Scan for the cell matching the given text and deliver its [x, y] coordinate at center. 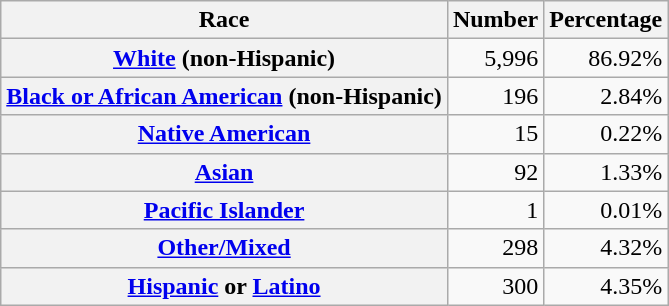
Black or African American (non-Hispanic) [224, 96]
4.32% [606, 248]
92 [495, 172]
2.84% [606, 96]
196 [495, 96]
300 [495, 286]
4.35% [606, 286]
86.92% [606, 58]
Native American [224, 134]
15 [495, 134]
Number [495, 20]
5,996 [495, 58]
Pacific Islander [224, 210]
Hispanic or Latino [224, 286]
1.33% [606, 172]
Asian [224, 172]
1 [495, 210]
0.22% [606, 134]
Percentage [606, 20]
Other/Mixed [224, 248]
0.01% [606, 210]
Race [224, 20]
White (non-Hispanic) [224, 58]
298 [495, 248]
